Locate the cell with the specified text and output its [X, Y] center coordinate. 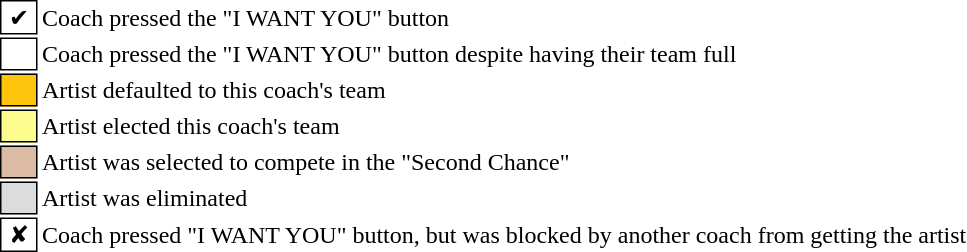
Artist elected this coach's team [504, 126]
Coach pressed the "I WANT YOU" button despite having their team full [504, 54]
✘ [19, 235]
Coach pressed the "I WANT YOU" button [504, 17]
Artist was eliminated [504, 198]
Coach pressed "I WANT YOU" button, but was blocked by another coach from getting the artist [504, 235]
✔ [19, 17]
Artist was selected to compete in the "Second Chance" [504, 162]
Artist defaulted to this coach's team [504, 90]
